Capture the cell that displays the provided text and extract its [x, y] central coordinate. 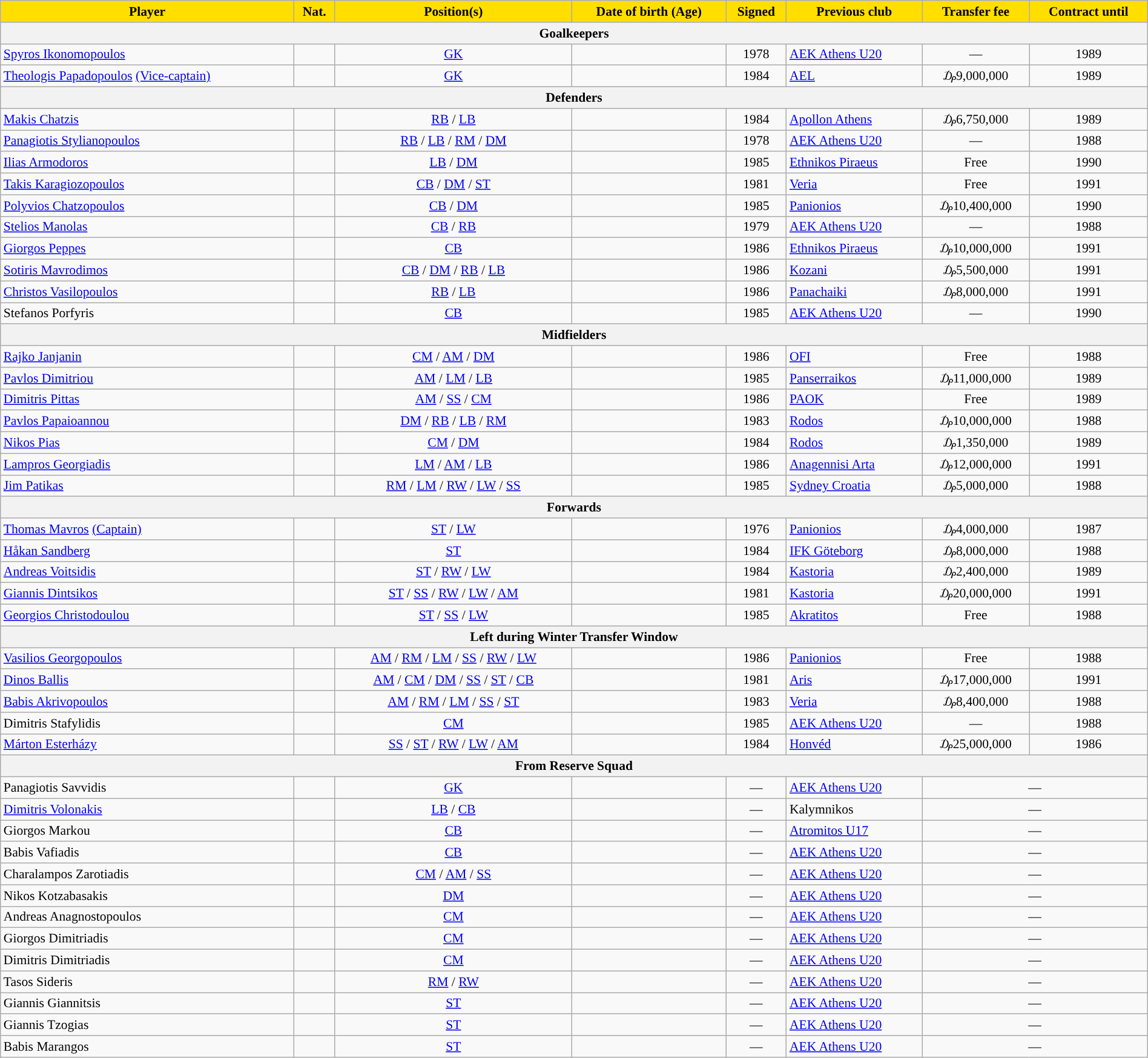
Stefanos Porfyris [148, 314]
Goalkeepers [574, 33]
From Reserve Squad [574, 766]
Forwards [574, 508]
Stelios Manolas [148, 227]
Babis Marangos [148, 1046]
Rajko Janjanin [148, 356]
RM / RW [454, 982]
₯10,400,000 [976, 206]
AM / SS / CM [454, 399]
AM / RM / LM / SS / RW / LW [454, 659]
Lampros Georgiadis [148, 464]
OFI [854, 356]
₯1,350,000 [976, 443]
₯9,000,000 [976, 76]
₯2,400,000 [976, 572]
SS / ST / RW / LW / AM [454, 744]
Giorgos Markou [148, 831]
ST / SS / RW / LW / AM [454, 594]
Dimitris Stafylidis [148, 723]
₯25,000,000 [976, 744]
₯8,400,000 [976, 701]
Sydney Croatia [854, 486]
AM / LM / LB [454, 378]
Nikos Pias [148, 443]
Defenders [574, 98]
₯5,500,000 [976, 271]
Pavlos Papaioannou [148, 421]
ST / RW / LW [454, 572]
Player [148, 11]
Position(s) [454, 11]
CB / DM [454, 206]
Tasos Sideris [148, 982]
AEL [854, 76]
AM / CM / DM / SS / ST / CB [454, 680]
₯20,000,000 [976, 594]
Dinos Ballis [148, 680]
Nat. [314, 11]
Panagiotis Savvidis [148, 788]
Andreas Voitsidis [148, 572]
Georgios Christodoulou [148, 616]
₯6,750,000 [976, 119]
₯4,000,000 [976, 529]
Aris [854, 680]
Giannis Giannitsis [148, 1004]
Kalymnikos [854, 809]
Anagennisi Arta [854, 464]
Giannis Dintsikos [148, 594]
ST / SS / LW [454, 616]
Polyvios Chatzopoulos [148, 206]
Midfielders [574, 335]
Date of birth (Age) [649, 11]
LB / DM [454, 163]
Apollon Athens [854, 119]
Dimitris Volonakis [148, 809]
Makis Chatzis [148, 119]
Jim Patikas [148, 486]
Takis Karagiozopoulos [148, 184]
Honvéd [854, 744]
Ilias Armodoros [148, 163]
Panserraikos [854, 378]
CM / AM / SS [454, 874]
Theologis Papadopoulos (Vice-captain) [148, 76]
Panagiotis Stylianopoulos [148, 141]
CM / AM / DM [454, 356]
CB / DM / ST [454, 184]
CB / DM / RB / LB [454, 271]
Håkan Sandberg [148, 551]
Giorgos Peppes [148, 249]
Christos Vasilopoulos [148, 292]
Giannis Tzogias [148, 1025]
Vasilios Georgopoulos [148, 659]
Panachaiki [854, 292]
Babis Akrivopoulos [148, 701]
LB / CB [454, 809]
Dimitris Dimitriadis [148, 961]
RM / LM / RW / LW / SS [454, 486]
LM / AM / LB [454, 464]
Sotiris Mavrodimos [148, 271]
Transfer fee [976, 11]
Thomas Mavros (Captain) [148, 529]
₯11,000,000 [976, 378]
1979 [756, 227]
Dimitris Pittas [148, 399]
Akratitos [854, 616]
IFK Göteborg [854, 551]
Kozani [854, 271]
Spyros Ikonomopoulos [148, 54]
ST / LW [454, 529]
CM / DM [454, 443]
₯5,000,000 [976, 486]
Pavlos Dimitriou [148, 378]
Andreas Anagnostopoulos [148, 917]
1976 [756, 529]
Previous club [854, 11]
PAOK [854, 399]
DM / RB / LB / RM [454, 421]
CB / RB [454, 227]
RB / LB / RM / DM [454, 141]
₯12,000,000 [976, 464]
Giorgos Dimitriadis [148, 939]
Babis Vafiadis [148, 853]
AM / RM / LM / SS / ST [454, 701]
Left during Winter Transfer Window [574, 637]
Charalampos Zarotiadis [148, 874]
Atromitos U17 [854, 831]
Signed [756, 11]
Contract until [1089, 11]
₯17,000,000 [976, 680]
Nikos Kotzabasakis [148, 896]
Márton Esterházy [148, 744]
DM [454, 896]
1987 [1089, 529]
